Locate the cell with the specified text and output its [X, Y] center coordinate. 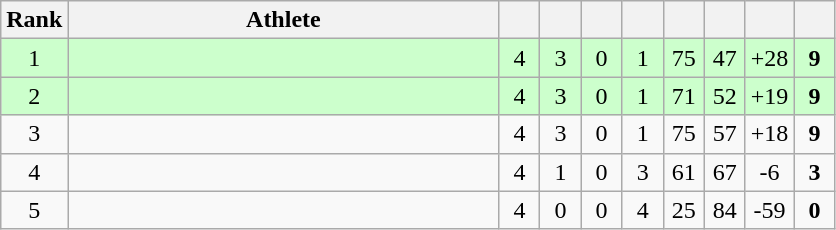
5 [34, 210]
-59 [770, 210]
47 [724, 58]
Rank [34, 20]
+28 [770, 58]
Athlete [284, 20]
57 [724, 134]
2 [34, 96]
52 [724, 96]
67 [724, 172]
71 [684, 96]
+18 [770, 134]
84 [724, 210]
61 [684, 172]
-6 [770, 172]
25 [684, 210]
+19 [770, 96]
